Return (X, Y) of the center of cell containing provided text 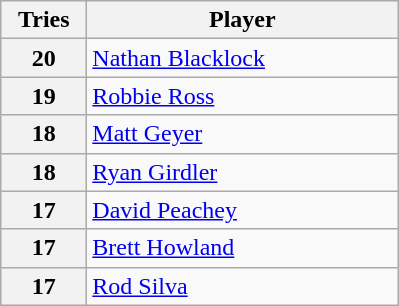
19 (44, 96)
Brett Howland (242, 248)
Player (242, 20)
David Peachey (242, 210)
Matt Geyer (242, 134)
20 (44, 58)
Tries (44, 20)
Rod Silva (242, 286)
Robbie Ross (242, 96)
Ryan Girdler (242, 172)
Nathan Blacklock (242, 58)
